Return the (x, y) coordinate for the center point of the cell that contains the specified text.  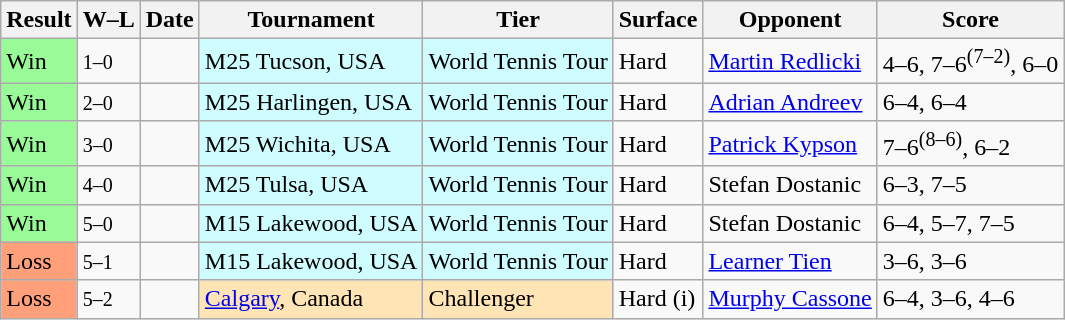
6–4, 3–6, 4–6 (970, 299)
Hard (i) (658, 299)
6–4, 5–7, 7–5 (970, 223)
Tournament (311, 20)
M25 Tulsa, USA (311, 185)
M25 Wichita, USA (311, 144)
4–6, 7–6(7–2), 6–0 (970, 62)
Surface (658, 20)
Martin Redlicki (790, 62)
Challenger (518, 299)
1–0 (108, 62)
M25 Tucson, USA (311, 62)
M25 Harlingen, USA (311, 102)
3–6, 3–6 (970, 261)
3–0 (108, 144)
Adrian Andreev (790, 102)
Tier (518, 20)
2–0 (108, 102)
Murphy Cassone (790, 299)
Opponent (790, 20)
Score (970, 20)
5–1 (108, 261)
6–3, 7–5 (970, 185)
4–0 (108, 185)
5–2 (108, 299)
Calgary, Canada (311, 299)
Date (170, 20)
7–6(8–6), 6–2 (970, 144)
Learner Tien (790, 261)
Patrick Kypson (790, 144)
5–0 (108, 223)
6–4, 6–4 (970, 102)
Result (39, 20)
W–L (108, 20)
